Output the (x, y) coordinate of the center of the cell containing the given text.  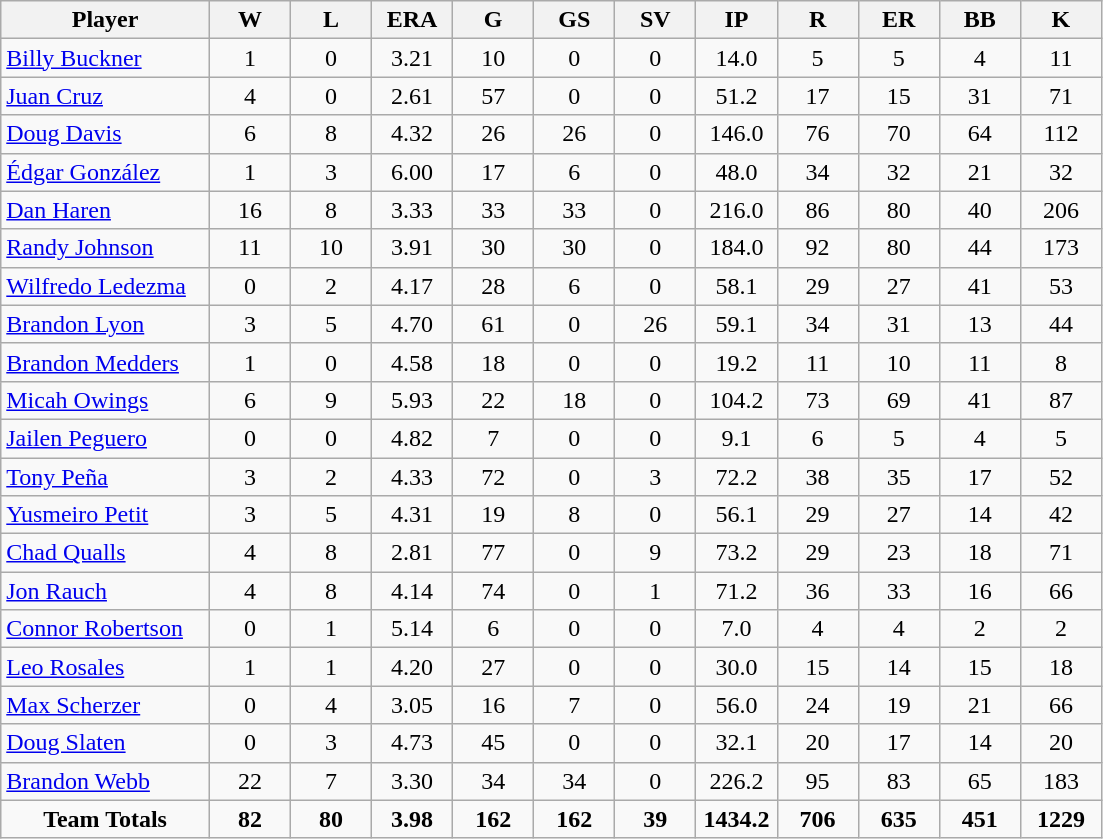
57 (494, 96)
51.2 (736, 96)
69 (898, 400)
Jailen Peguero (106, 438)
92 (818, 248)
6.00 (412, 172)
72.2 (736, 477)
Juan Cruz (106, 96)
184.0 (736, 248)
23 (898, 553)
4.32 (412, 134)
52 (1060, 477)
146.0 (736, 134)
Leo Rosales (106, 667)
35 (898, 477)
73.2 (736, 553)
72 (494, 477)
65 (980, 781)
2.61 (412, 96)
4.31 (412, 515)
635 (898, 819)
48.0 (736, 172)
36 (818, 591)
K (1060, 20)
L (330, 20)
W (250, 20)
226.2 (736, 781)
Édgar González (106, 172)
Dan Haren (106, 210)
4.17 (412, 286)
59.1 (736, 324)
Max Scherzer (106, 705)
86 (818, 210)
56.1 (736, 515)
83 (898, 781)
Player (106, 20)
73 (818, 400)
4.14 (412, 591)
451 (980, 819)
104.2 (736, 400)
206 (1060, 210)
Yusmeiro Petit (106, 515)
42 (1060, 515)
5.14 (412, 629)
56.0 (736, 705)
19.2 (736, 362)
112 (1060, 134)
7.0 (736, 629)
706 (818, 819)
24 (818, 705)
61 (494, 324)
1434.2 (736, 819)
3.30 (412, 781)
183 (1060, 781)
Chad Qualls (106, 553)
4.73 (412, 743)
Brandon Webb (106, 781)
82 (250, 819)
1229 (1060, 819)
SV (656, 20)
Brandon Medders (106, 362)
Randy Johnson (106, 248)
30.0 (736, 667)
39 (656, 819)
3.21 (412, 58)
13 (980, 324)
4.58 (412, 362)
76 (818, 134)
216.0 (736, 210)
3.33 (412, 210)
38 (818, 477)
9.1 (736, 438)
Wilfredo Ledezma (106, 286)
Team Totals (106, 819)
77 (494, 553)
28 (494, 286)
IP (736, 20)
53 (1060, 286)
Micah Owings (106, 400)
4.82 (412, 438)
14.0 (736, 58)
173 (1060, 248)
Tony Peña (106, 477)
3.98 (412, 819)
Connor Robertson (106, 629)
4.70 (412, 324)
4.33 (412, 477)
70 (898, 134)
Brandon Lyon (106, 324)
71.2 (736, 591)
40 (980, 210)
G (494, 20)
95 (818, 781)
ER (898, 20)
R (818, 20)
5.93 (412, 400)
32.1 (736, 743)
GS (574, 20)
74 (494, 591)
Doug Slaten (106, 743)
58.1 (736, 286)
ERA (412, 20)
4.20 (412, 667)
Doug Davis (106, 134)
3.91 (412, 248)
BB (980, 20)
64 (980, 134)
87 (1060, 400)
45 (494, 743)
3.05 (412, 705)
Jon Rauch (106, 591)
Billy Buckner (106, 58)
2.81 (412, 553)
